Find where the given text appears and provide that cell's center as [x, y] coordinate. 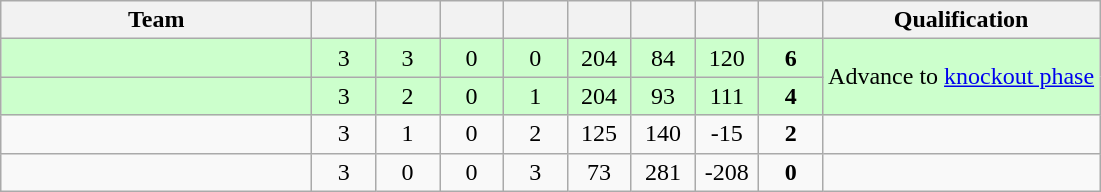
84 [663, 58]
-15 [727, 134]
Advance to knockout phase [962, 77]
Team [156, 20]
4 [791, 96]
6 [791, 58]
140 [663, 134]
111 [727, 96]
73 [599, 172]
125 [599, 134]
120 [727, 58]
281 [663, 172]
93 [663, 96]
Qualification [962, 20]
-208 [727, 172]
